Search for the cell housing the specified text and yield its [X, Y] center coordinate. 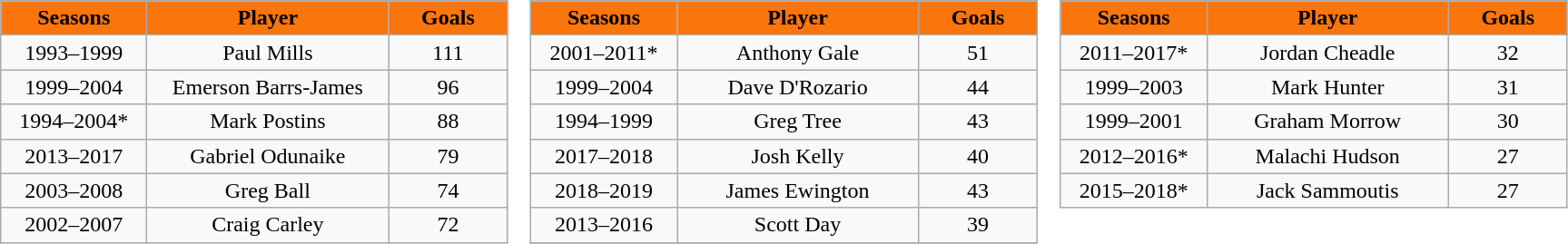
2001–2011* [603, 53]
32 [1507, 53]
96 [449, 87]
2015–2018* [1133, 190]
79 [449, 156]
39 [979, 225]
2012–2016* [1133, 156]
Anthony Gale [798, 53]
Greg Ball [268, 190]
Mark Postins [268, 122]
1999–2001 [1133, 122]
Emerson Barrs-James [268, 87]
Mark Hunter [1327, 87]
72 [449, 225]
111 [449, 53]
31 [1507, 87]
30 [1507, 122]
88 [449, 122]
Greg Tree [798, 122]
James Ewington [798, 190]
2002–2007 [74, 225]
2013–2016 [603, 225]
Paul Mills [268, 53]
2011–2017* [1133, 53]
Scott Day [798, 225]
Malachi Hudson [1327, 156]
1993–1999 [74, 53]
Dave D'Rozario [798, 87]
Jordan Cheadle [1327, 53]
Josh Kelly [798, 156]
Craig Carley [268, 225]
2003–2008 [74, 190]
51 [979, 53]
1994–1999 [603, 122]
Graham Morrow [1327, 122]
2013–2017 [74, 156]
74 [449, 190]
1999–2003 [1133, 87]
2017–2018 [603, 156]
Gabriel Odunaike [268, 156]
Jack Sammoutis [1327, 190]
40 [979, 156]
2018–2019 [603, 190]
1994–2004* [74, 122]
44 [979, 87]
